Capture the cell that displays the provided text and extract its [x, y] central coordinate. 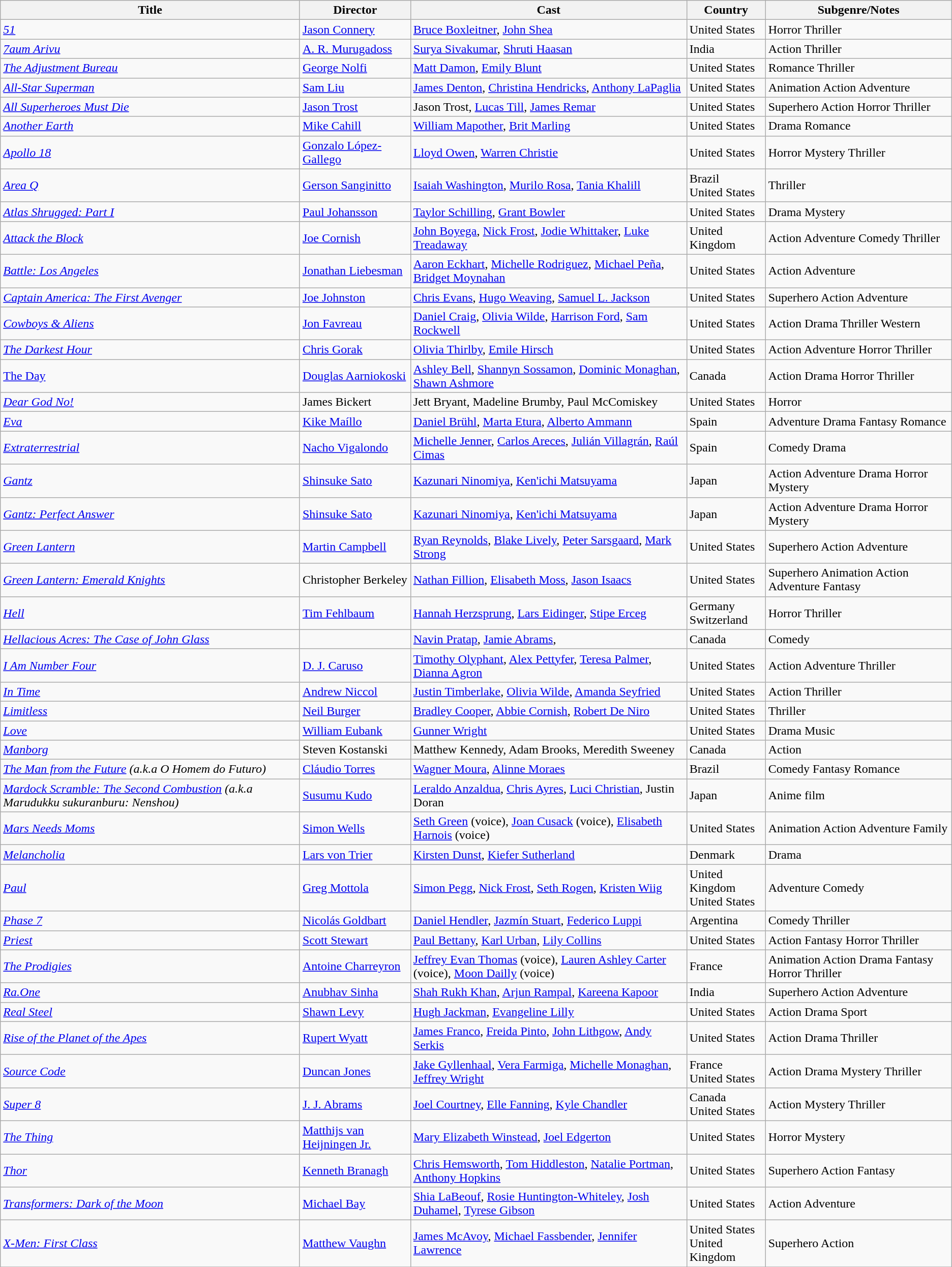
Battle: Los Angeles [151, 270]
Cast [548, 10]
Rise of the Planet of the Apes [151, 1038]
Jason Connery [355, 29]
Gunner Wright [548, 731]
Green Lantern: Emerald Knights [151, 580]
Susumu Kudo [355, 795]
All-Star Superman [151, 87]
Lars von Trier [355, 855]
Mike Cahill [355, 126]
Paul Johansson [355, 212]
James Denton, Christina Hendricks, Anthony LaPaglia [548, 87]
Neil Burger [355, 711]
Atlas Shrugged: Part I [151, 212]
Action Drama Horror Thriller [858, 376]
Comedy Drama [858, 447]
Nicolás Goldbart [355, 921]
United KingdomUnited States [726, 888]
Adventure Comedy [858, 888]
Chris Hemsworth, Tom Hiddleston, Natalie Portman, Anthony Hopkins [548, 1170]
Surya Sivakumar, Shruti Haasan [548, 49]
Shah Rukh Khan, Arjun Rampal, Kareena Kapoor [548, 992]
Aaron Eckhart, Michelle Rodriguez, Michael Peña, Bridget Moynahan [548, 270]
Taylor Schilling, Grant Bowler [548, 212]
Action Fantasy Horror Thriller [858, 940]
Hellacious Acres: The Case of John Glass [151, 639]
Jason Trost, Lucas Till, James Remar [548, 107]
Subgenre/Notes [858, 10]
Action [858, 750]
CanadaUnited States [726, 1104]
Love [151, 731]
Limitless [151, 711]
Jett Bryant, Madeline Brumby, Paul McComiskey [548, 402]
A. R. Murugadoss [355, 49]
Nacho Vigalondo [355, 447]
Country [726, 10]
Animation Action Drama Fantasy Horror Thriller [858, 966]
Director [355, 10]
James Franco, Freida Pinto, John Lithgow, Andy Serkis [548, 1038]
7aum Arivu [151, 49]
Comedy [858, 639]
Mars Needs Moms [151, 829]
The Prodigies [151, 966]
Drama Music [858, 731]
Romance Thriller [858, 68]
Superhero Animation Action Adventure Fantasy [858, 580]
Ryan Reynolds, Blake Lively, Peter Sarsgaard, Mark Strong [548, 547]
Greg Mottola [355, 888]
Kenneth Branagh [355, 1170]
Joe Johnston [355, 297]
Jon Favreau [355, 323]
Drama Mystery [858, 212]
Shia LaBeouf, Rosie Huntington-Whiteley, Josh Duhamel, Tyrese Gibson [548, 1204]
Gonzalo López-Gallego [355, 153]
Transformers: Dark of the Moon [151, 1204]
Captain America: The First Avenger [151, 297]
Daniel Hendler, Jazmín Stuart, Federico Luppi [548, 921]
Action Drama Sport [858, 1012]
Horror Mystery Thriller [858, 153]
Justin Timberlake, Olivia Wilde, Amanda Seyfried [548, 691]
Phase 7 [151, 921]
James Bickert [355, 402]
Anime film [858, 795]
Brazil [726, 769]
Matthew Vaughn [355, 1244]
Hugh Jackman, Evangeline Lilly [548, 1012]
Source Code [151, 1071]
Cláudio Torres [355, 769]
Steven Kostanski [355, 750]
Action Mystery Thriller [858, 1104]
Thor [151, 1170]
Action Adventure Horror Thriller [858, 350]
Extraterrestrial [151, 447]
Gantz [151, 481]
X-Men: First Class [151, 1244]
Antoine Charreyron [355, 966]
Jeffrey Evan Thomas (voice), Lauren Ashley Carter (voice), Moon Dailly (voice) [548, 966]
Tim Fehlbaum [355, 613]
J. J. Abrams [355, 1104]
Navin Pratap, Jamie Abrams, [548, 639]
Denmark [726, 855]
BrazilUnited States [726, 185]
Chris Evans, Hugo Weaving, Samuel L. Jackson [548, 297]
Hannah Herzsprung, Lars Eidinger, Stipe Erceg [548, 613]
Joe Cornish [355, 238]
Super 8 [151, 1104]
Jake Gyllenhaal, Vera Farmiga, Michelle Monaghan, Jeffrey Wright [548, 1071]
Shawn Levy [355, 1012]
Andrew Niccol [355, 691]
Manborg [151, 750]
Horror Mystery [858, 1137]
Green Lantern [151, 547]
Anubhav Sinha [355, 992]
Ra.One [151, 992]
Action Drama Thriller Western [858, 323]
The Man from the Future (a.k.a O Homem do Futuro) [151, 769]
Animation Action Adventure [858, 87]
All Superheroes Must Die [151, 107]
Simon Pegg, Nick Frost, Seth Rogen, Kristen Wiig [548, 888]
Isaiah Washington, Murilo Rosa, Tania Khalill [548, 185]
Jason Trost [355, 107]
Horror [858, 402]
In Time [151, 691]
France [726, 966]
Superhero Action [858, 1244]
Action Adventure Thriller [858, 665]
Simon Wells [355, 829]
Action Drama Thriller [858, 1038]
Comedy Thriller [858, 921]
Adventure Drama Fantasy Romance [858, 421]
I Am Number Four [151, 665]
Jonathan Liebesman [355, 270]
Leraldo Anzaldua, Chris Ayres, Luci Christian, Justin Doran [548, 795]
Kike Maíllo [355, 421]
Michelle Jenner, Carlos Areces, Julián Villagrán, Raúl Cimas [548, 447]
The Darkest Hour [151, 350]
Scott Stewart [355, 940]
GermanySwitzerland [726, 613]
Daniel Brühl, Marta Etura, Alberto Ammann [548, 421]
Ashley Bell, Shannyn Sossamon, Dominic Monaghan, Shawn Ashmore [548, 376]
Douglas Aarniokoski [355, 376]
William Eubank [355, 731]
Superhero Action Horror Thriller [858, 107]
Argentina [726, 921]
FranceUnited States [726, 1071]
Title [151, 10]
The Adjustment Bureau [151, 68]
Rupert Wyatt [355, 1038]
Wagner Moura, Alinne Moraes [548, 769]
Olivia Thirlby, Emile Hirsch [548, 350]
Sam Liu [355, 87]
The Thing [151, 1137]
Paul [151, 888]
Bradley Cooper, Abbie Cornish, Robert De Niro [548, 711]
Matt Damon, Emily Blunt [548, 68]
Joel Courtney, Elle Fanning, Kyle Chandler [548, 1104]
Area Q [151, 185]
Drama [858, 855]
Duncan Jones [355, 1071]
Seth Green (voice), Joan Cusack (voice), Elisabeth Harnois (voice) [548, 829]
Drama Romance [858, 126]
Attack the Block [151, 238]
Melancholia [151, 855]
Martin Campbell [355, 547]
Matthijs van Heijningen Jr. [355, 1137]
Mardock Scramble: The Second Combustion (a.k.a Marudukku sukuranburu: Nenshou) [151, 795]
Timothy Olyphant, Alex Pettyfer, Teresa Palmer, Dianna Agron [548, 665]
Cowboys & Aliens [151, 323]
Mary Elizabeth Winstead, Joel Edgerton [548, 1137]
George Nolfi [355, 68]
Dear God No! [151, 402]
Christopher Berkeley [355, 580]
Kirsten Dunst, Kiefer Sutherland [548, 855]
Michael Bay [355, 1204]
James McAvoy, Michael Fassbender, Jennifer Lawrence [548, 1244]
Paul Bettany, Karl Urban, Lily Collins [548, 940]
The Day [151, 376]
Chris Gorak [355, 350]
Gerson Sanginitto [355, 185]
Gantz: Perfect Answer [151, 514]
United StatesUnited Kingdom [726, 1244]
D. J. Caruso [355, 665]
Action Drama Mystery Thriller [858, 1071]
William Mapother, Brit Marling [548, 126]
Superhero Action Fantasy [858, 1170]
Another Earth [151, 126]
Eva [151, 421]
United Kingdom [726, 238]
Comedy Fantasy Romance [858, 769]
Daniel Craig, Olivia Wilde, Harrison Ford, Sam Rockwell [548, 323]
Animation Action Adventure Family [858, 829]
John Boyega, Nick Frost, Jodie Whittaker, Luke Treadaway [548, 238]
51 [151, 29]
Action Adventure Comedy Thriller [858, 238]
Hell [151, 613]
Nathan Fillion, Elisabeth Moss, Jason Isaacs [548, 580]
Apollo 18 [151, 153]
Real Steel [151, 1012]
Priest [151, 940]
Lloyd Owen, Warren Christie [548, 153]
Bruce Boxleitner, John Shea [548, 29]
Matthew Kennedy, Adam Brooks, Meredith Sweeney [548, 750]
